Identify which cell holds the provided text, then report its [X, Y] central coordinate. 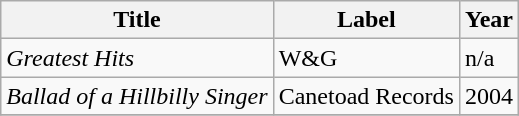
n/a [488, 58]
Canetoad Records [366, 96]
Year [488, 20]
Title [137, 20]
W&G [366, 58]
Ballad of a Hillbilly Singer [137, 96]
2004 [488, 96]
Greatest Hits [137, 58]
Label [366, 20]
